Detect which cell encompasses the target text, then output its [x, y] center coordinate. 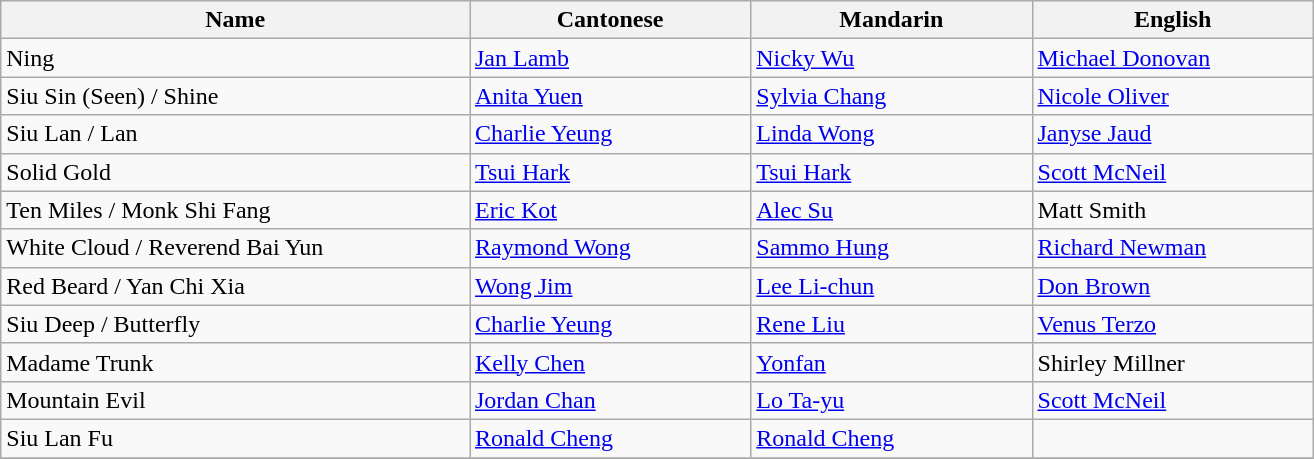
Ning [236, 58]
Don Brown [1172, 286]
Richard Newman [1172, 248]
Anita Yuen [610, 96]
Jordan Chan [610, 400]
Ten Miles / Monk Shi Fang [236, 210]
Shirley Millner [1172, 362]
White Cloud / Reverend Bai Yun [236, 248]
Sylvia Chang [892, 96]
Raymond Wong [610, 248]
Mountain Evil [236, 400]
Sammo Hung [892, 248]
Michael Donovan [1172, 58]
Cantonese [610, 20]
Siu Deep / Butterfly [236, 324]
Lee Li-chun [892, 286]
Yonfan [892, 362]
Jan Lamb [610, 58]
Red Beard / Yan Chi Xia [236, 286]
Nicole Oliver [1172, 96]
Name [236, 20]
Lo Ta-yu [892, 400]
Alec Su [892, 210]
Eric Kot [610, 210]
Wong Jim [610, 286]
Venus Terzo [1172, 324]
Siu Lan / Lan [236, 134]
Nicky Wu [892, 58]
Janyse Jaud [1172, 134]
Mandarin [892, 20]
Linda Wong [892, 134]
Matt Smith [1172, 210]
English [1172, 20]
Madame Trunk [236, 362]
Siu Lan Fu [236, 438]
Siu Sin (Seen) / Shine [236, 96]
Rene Liu [892, 324]
Kelly Chen [610, 362]
Solid Gold [236, 172]
